Scan for the cell matching the given text and deliver its [x, y] coordinate at center. 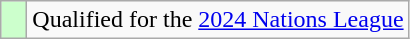
Qualified for the 2024 Nations League [218, 20]
